Find where the given text appears and provide that cell's center as (X, Y) coordinate. 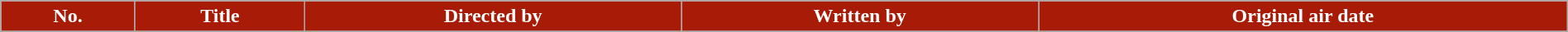
Original air date (1303, 16)
Written by (860, 16)
Directed by (493, 16)
No. (68, 16)
Title (220, 16)
